Capture the cell that displays the provided text and extract its (x, y) central coordinate. 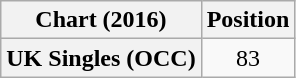
Position (248, 20)
Chart (2016) (101, 20)
83 (248, 58)
UK Singles (OCC) (101, 58)
